Find where the given text appears and provide that cell's center as [X, Y] coordinate. 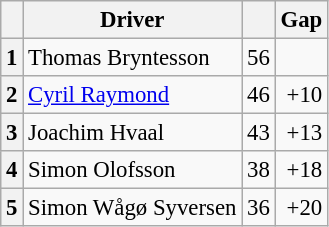
Simon Wågø Syversen [132, 208]
Thomas Bryntesson [132, 58]
Driver [132, 20]
1 [12, 58]
4 [12, 170]
Joachim Hvaal [132, 133]
+13 [301, 133]
Cyril Raymond [132, 95]
Simon Olofsson [132, 170]
+20 [301, 208]
+18 [301, 170]
56 [258, 58]
43 [258, 133]
+10 [301, 95]
Gap [301, 20]
2 [12, 95]
38 [258, 170]
46 [258, 95]
5 [12, 208]
36 [258, 208]
3 [12, 133]
